Locate the cell with the specified text and output its (x, y) center coordinate. 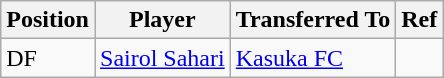
Sairol Sahari (162, 58)
Ref (420, 20)
Player (162, 20)
Position (48, 20)
Kasuka FC (313, 58)
DF (48, 58)
Transferred To (313, 20)
